Search for the cell housing the specified text and yield its (X, Y) center coordinate. 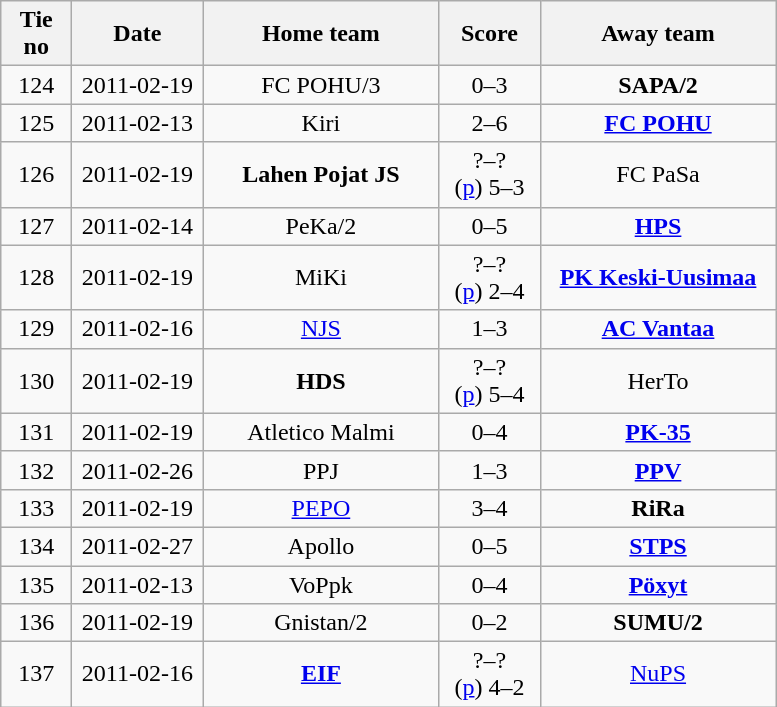
SUMU/2 (658, 623)
PeKa/2 (321, 226)
131 (36, 432)
Kiri (321, 123)
137 (36, 674)
0–2 (490, 623)
Pöxyt (658, 585)
3–4 (490, 508)
133 (36, 508)
Tie no (36, 34)
STPS (658, 546)
127 (36, 226)
134 (36, 546)
VoPpk (321, 585)
PEPO (321, 508)
FC POHU/3 (321, 85)
MiKi (321, 278)
NuPS (658, 674)
130 (36, 380)
Away team (658, 34)
126 (36, 174)
AC Vantaa (658, 329)
Apollo (321, 546)
2011-02-27 (138, 546)
SAPA/2 (658, 85)
Atletico Malmi (321, 432)
Date (138, 34)
2011-02-26 (138, 470)
?–?(p) 4–2 (490, 674)
Lahen Pojat JS (321, 174)
PK Keski-Uusimaa (658, 278)
129 (36, 329)
HerTo (658, 380)
PK-35 (658, 432)
?–?(p) 5–4 (490, 380)
NJS (321, 329)
0–3 (490, 85)
HDS (321, 380)
RiRa (658, 508)
PPJ (321, 470)
124 (36, 85)
Score (490, 34)
2–6 (490, 123)
Gnistan/2 (321, 623)
132 (36, 470)
?–?(p) 5–3 (490, 174)
125 (36, 123)
128 (36, 278)
EIF (321, 674)
135 (36, 585)
?–?(p) 2–4 (490, 278)
HPS (658, 226)
PPV (658, 470)
Home team (321, 34)
FC POHU (658, 123)
2011-02-14 (138, 226)
FC PaSa (658, 174)
136 (36, 623)
